From the cell containing the given text, extract its center point as [x, y] coordinate. 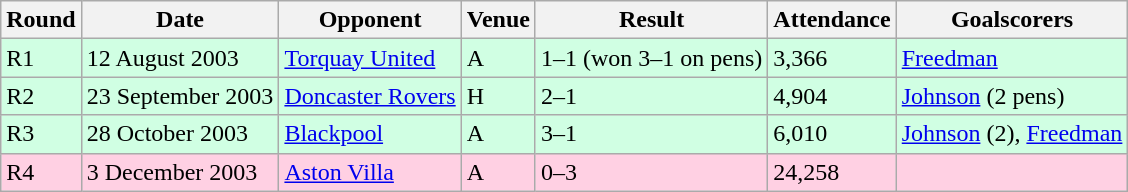
4,904 [832, 96]
H [498, 96]
Johnson (2), Freedman [1012, 134]
28 October 2003 [180, 134]
3 December 2003 [180, 172]
Torquay United [370, 58]
Blackpool [370, 134]
Opponent [370, 20]
Johnson (2 pens) [1012, 96]
2–1 [651, 96]
Venue [498, 20]
R3 [41, 134]
Result [651, 20]
12 August 2003 [180, 58]
Round [41, 20]
Goalscorers [1012, 20]
R2 [41, 96]
Doncaster Rovers [370, 96]
Freedman [1012, 58]
0–3 [651, 172]
Date [180, 20]
3,366 [832, 58]
24,258 [832, 172]
23 September 2003 [180, 96]
1–1 (won 3–1 on pens) [651, 58]
6,010 [832, 134]
Aston Villa [370, 172]
R4 [41, 172]
Attendance [832, 20]
R1 [41, 58]
3–1 [651, 134]
